Locate the cell with the specified text and output its (X, Y) center coordinate. 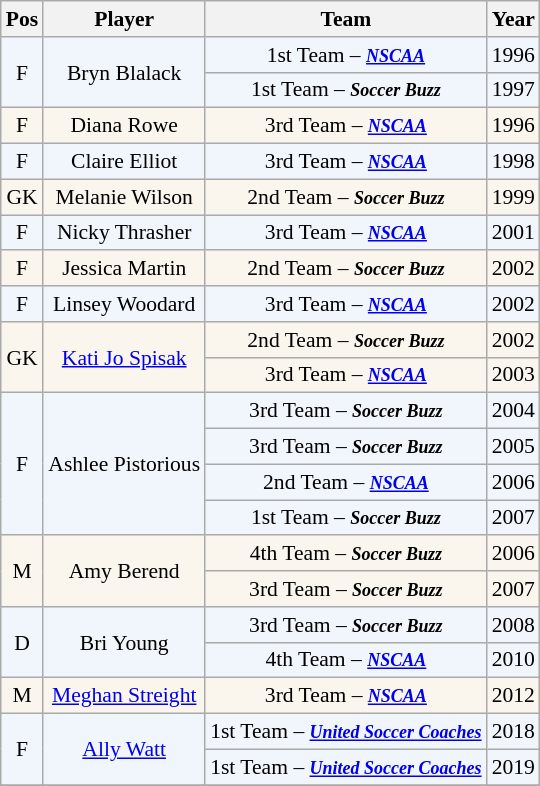
4th Team – Soccer Buzz (346, 554)
1999 (514, 197)
4th Team – NSCAA (346, 660)
Pos (22, 19)
2008 (514, 625)
D (22, 642)
Amy Berend (124, 572)
Nicky Thrasher (124, 233)
2012 (514, 696)
Linsey Woodard (124, 304)
Bryn Blalack (124, 72)
1st Team – NSCAA (346, 55)
Kati Jo Spisak (124, 358)
1998 (514, 162)
Year (514, 19)
Meghan Streight (124, 696)
Player (124, 19)
2018 (514, 732)
Bri Young (124, 642)
2019 (514, 767)
2004 (514, 411)
Jessica Martin (124, 269)
2003 (514, 375)
2005 (514, 447)
2001 (514, 233)
Team (346, 19)
2010 (514, 660)
Diana Rowe (124, 126)
Melanie Wilson (124, 197)
Claire Elliot (124, 162)
Ashlee Pistorious (124, 464)
Ally Watt (124, 750)
2nd Team – NSCAA (346, 482)
1997 (514, 90)
